For the text-containing cell, return its midpoint in [x, y] coordinate format. 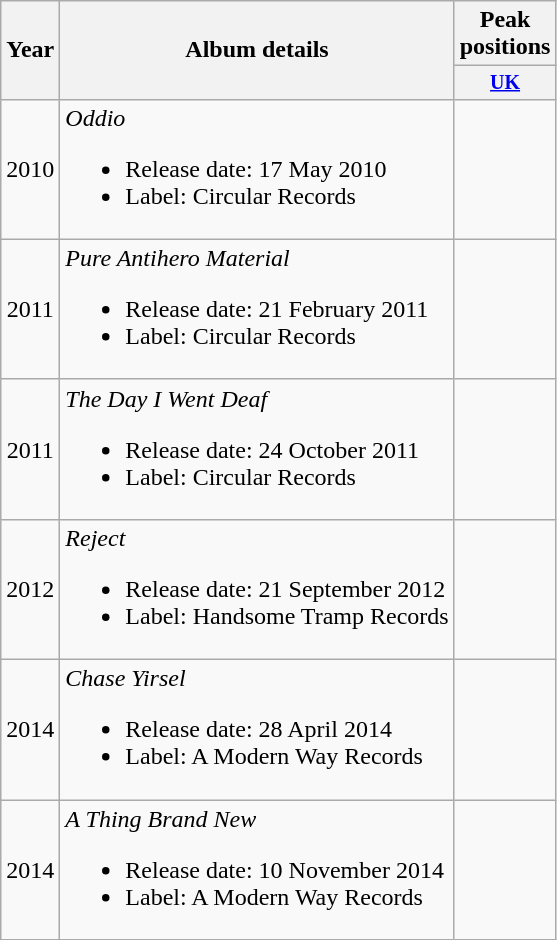
Album details [257, 50]
A Thing Brand NewRelease date: 10 November 2014Label: A Modern Way Records [257, 870]
2012 [30, 589]
OddioRelease date: 17 May 2010Label: Circular Records [257, 169]
UK [505, 82]
The Day I Went DeafRelease date: 24 October 2011Label: Circular Records [257, 449]
Pure Antihero MaterialRelease date: 21 February 2011Label: Circular Records [257, 309]
Year [30, 50]
Chase YirselRelease date: 28 April 2014Label: A Modern Way Records [257, 730]
Peak positions [505, 34]
RejectRelease date: 21 September 2012Label: Handsome Tramp Records [257, 589]
2010 [30, 169]
